Provide the (X, Y) coordinate of the cell's center where the given text is located.  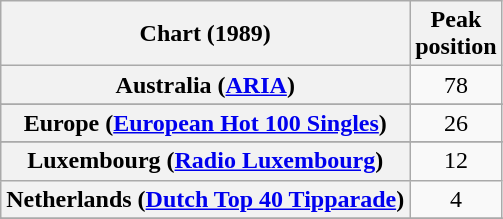
Europe (European Hot 100 Singles) (206, 123)
Netherlands (Dutch Top 40 Tipparade) (206, 199)
12 (456, 161)
78 (456, 85)
4 (456, 199)
26 (456, 123)
Chart (1989) (206, 34)
Australia (ARIA) (206, 85)
Luxembourg (Radio Luxembourg) (206, 161)
Peakposition (456, 34)
